Determine the (x, y) coordinate at the center of the cell enclosing the given text.  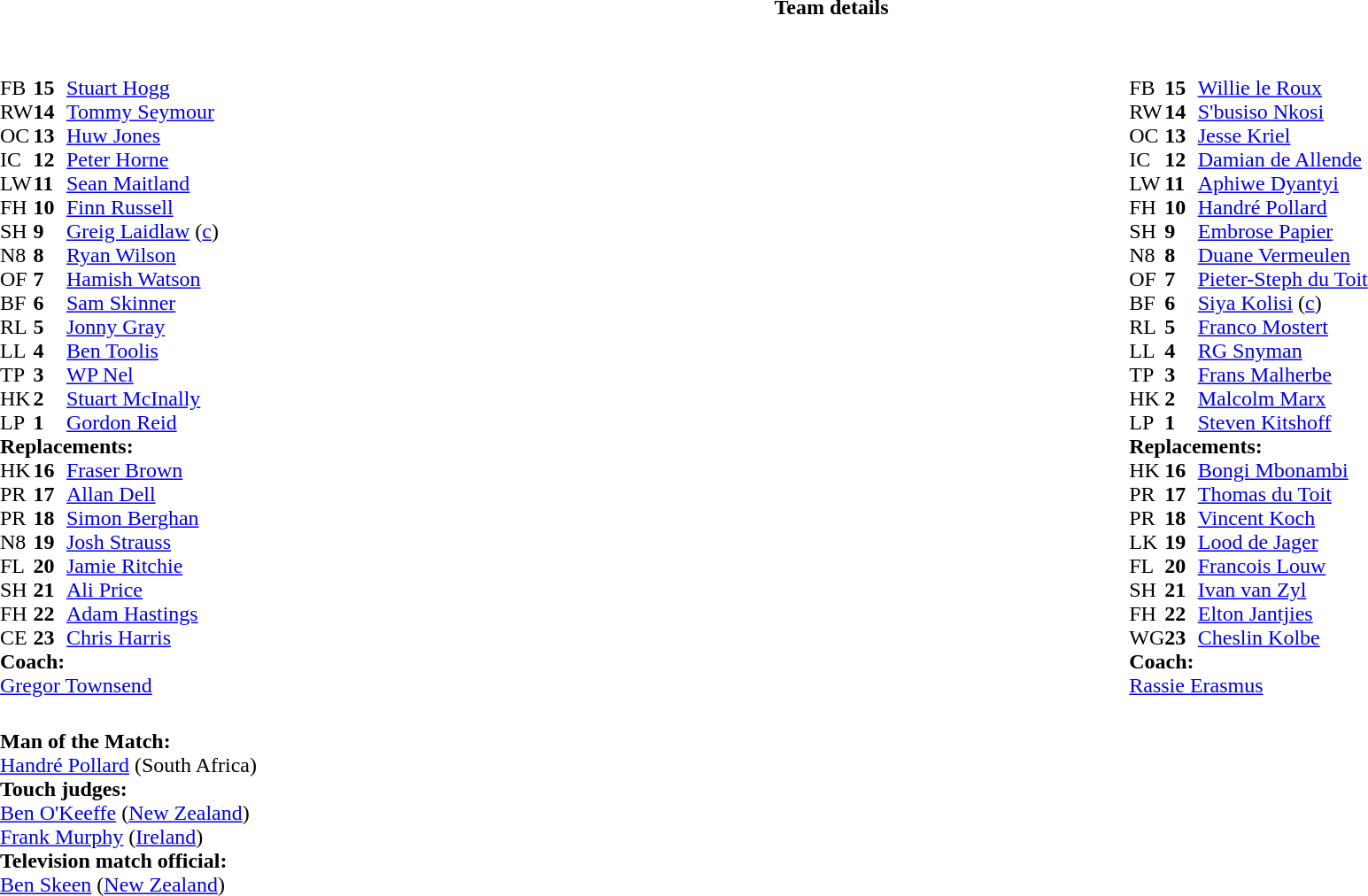
Ivan van Zyl (1283, 590)
Jesse Kriel (1283, 136)
Ryan Wilson (143, 255)
Ben Toolis (143, 351)
WG (1147, 637)
Francois Louw (1283, 567)
Franco Mostert (1283, 328)
Simon Berghan (143, 519)
CE (17, 637)
Rassie Erasmus (1248, 685)
Peter Horne (143, 159)
Malcolm Marx (1283, 398)
Frans Malherbe (1283, 375)
RG Snyman (1283, 351)
Siya Kolisi (c) (1283, 303)
Vincent Koch (1283, 519)
Handré Pollard (1283, 207)
WP Nel (143, 375)
Jonny Gray (143, 328)
Willie le Roux (1283, 89)
Stuart Hogg (143, 89)
Huw Jones (143, 136)
LK (1147, 542)
Elton Jantjies (1283, 614)
Pieter-Steph du Toit (1283, 280)
Gordon Reid (143, 423)
Allan Dell (143, 494)
S'busiso Nkosi (1283, 112)
Jamie Ritchie (143, 567)
Duane Vermeulen (1283, 255)
Embrose Papier (1283, 232)
Ali Price (143, 590)
Cheslin Kolbe (1283, 637)
Finn Russell (143, 207)
Steven Kitshoff (1283, 423)
Greig Laidlaw (c) (143, 232)
Lood de Jager (1283, 542)
Aphiwe Dyantyi (1283, 184)
Stuart McInally (143, 398)
Tommy Seymour (143, 112)
Josh Strauss (143, 542)
Gregor Townsend (110, 685)
Bongi Mbonambi (1283, 471)
Thomas du Toit (1283, 494)
Chris Harris (143, 637)
Fraser Brown (143, 471)
Sam Skinner (143, 303)
Adam Hastings (143, 614)
Hamish Watson (143, 280)
Sean Maitland (143, 184)
Damian de Allende (1283, 159)
